Provide the (x, y) coordinate of the cell's center where the given text is located.  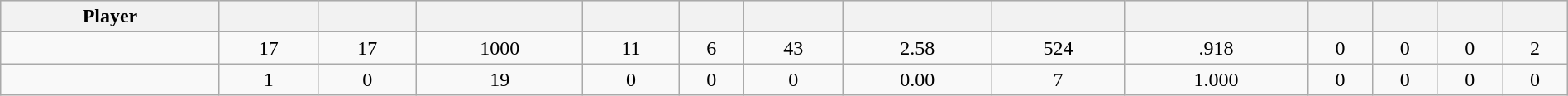
43 (794, 48)
.918 (1216, 48)
1.000 (1216, 79)
1 (268, 79)
524 (1059, 48)
Player (110, 17)
11 (631, 48)
2 (1535, 48)
7 (1059, 79)
1000 (500, 48)
19 (500, 79)
6 (711, 48)
0.00 (918, 79)
2.58 (918, 48)
